Capture the cell that displays the provided text and extract its (X, Y) central coordinate. 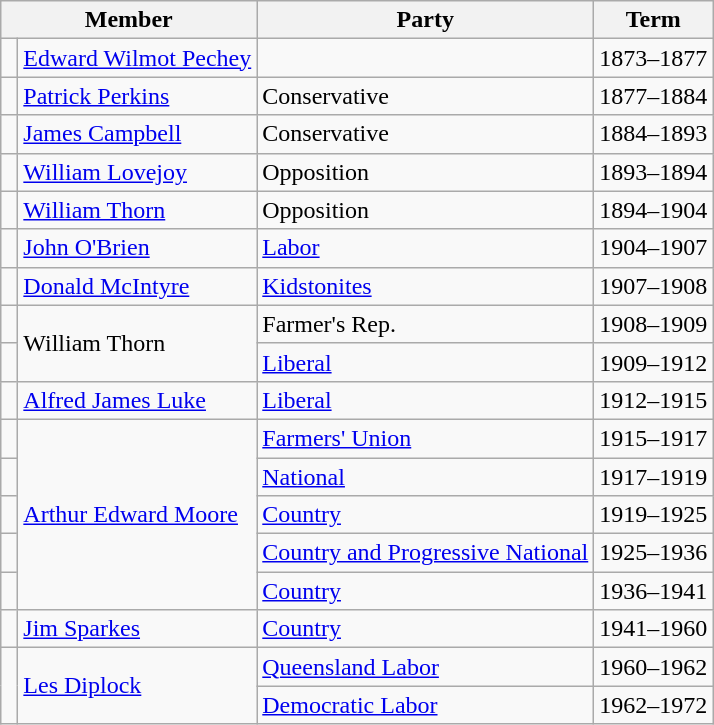
Queensland Labor (426, 667)
John O'Brien (138, 248)
Alfred James Luke (138, 400)
Term (654, 20)
1919–1925 (654, 515)
National (426, 477)
Kidstonites (426, 286)
Labor (426, 248)
Arthur Edward Moore (138, 514)
1912–1915 (654, 400)
Donald McIntyre (138, 286)
William Lovejoy (138, 172)
1894–1904 (654, 210)
Edward Wilmot Pechey (138, 58)
1941–1960 (654, 629)
Les Diplock (138, 686)
Country and Progressive National (426, 553)
Farmer's Rep. (426, 324)
1893–1894 (654, 172)
Democratic Labor (426, 705)
1909–1912 (654, 362)
1877–1884 (654, 96)
Member (129, 20)
1960–1962 (654, 667)
James Campbell (138, 134)
1884–1893 (654, 134)
1915–1917 (654, 438)
1873–1877 (654, 58)
Jim Sparkes (138, 629)
1936–1941 (654, 591)
1925–1936 (654, 553)
1908–1909 (654, 324)
Farmers' Union (426, 438)
Party (426, 20)
1907–1908 (654, 286)
Patrick Perkins (138, 96)
1904–1907 (654, 248)
1962–1972 (654, 705)
1917–1919 (654, 477)
